For the text-containing cell, return its midpoint in [x, y] coordinate format. 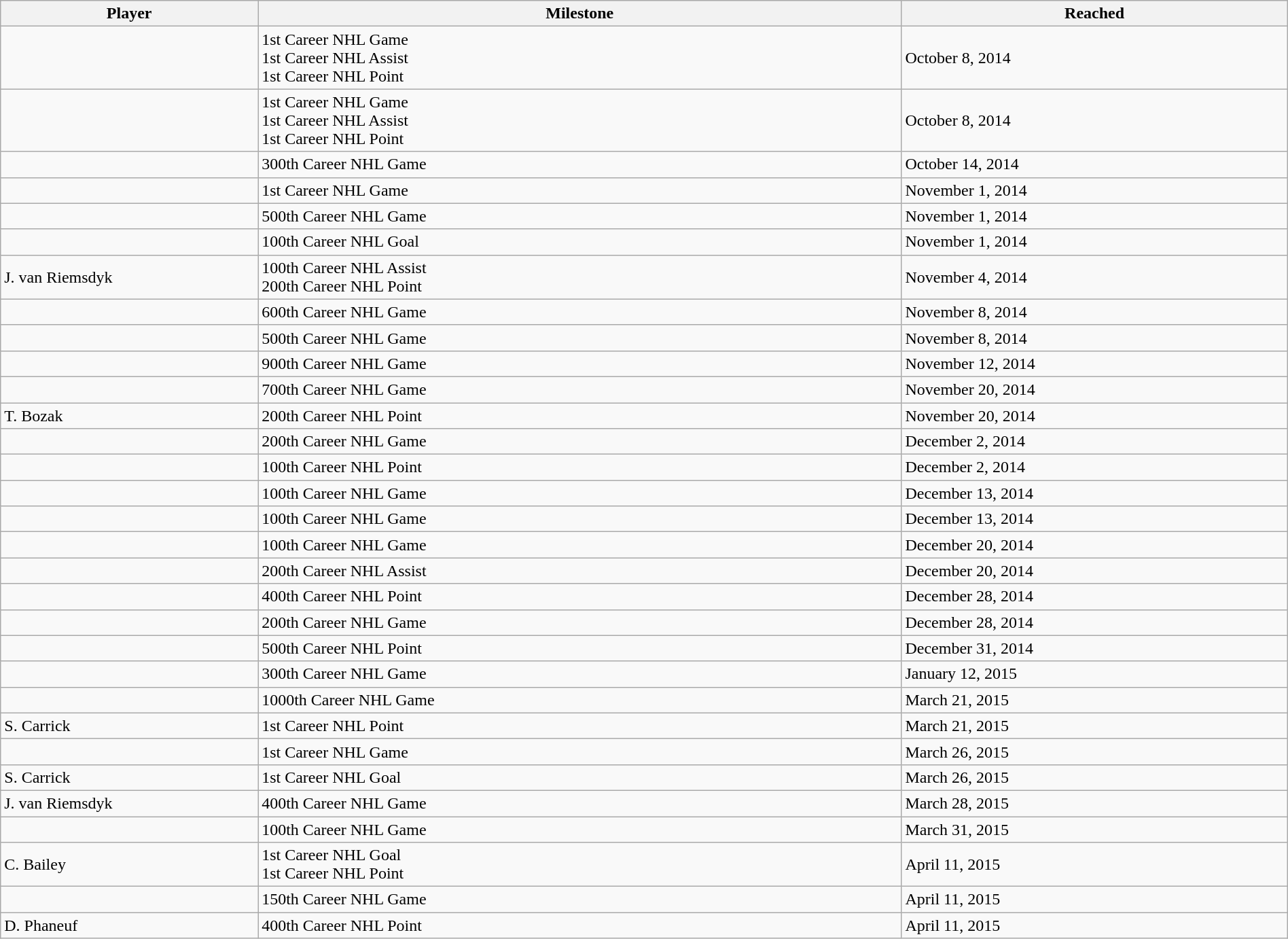
1st Career NHL Goal [580, 777]
500th Career NHL Point [580, 648]
1000th Career NHL Game [580, 700]
150th Career NHL Game [580, 900]
200th Career NHL Assist [580, 571]
1st Career NHL Goal1st Career NHL Point [580, 864]
Player [129, 14]
400th Career NHL Game [580, 803]
November 12, 2014 [1094, 364]
T. Bozak [129, 415]
Milestone [580, 14]
100th Career NHL Goal [580, 242]
December 31, 2014 [1094, 648]
900th Career NHL Game [580, 364]
100th Career NHL Assist200th Career NHL Point [580, 277]
March 28, 2015 [1094, 803]
1st Career NHL Point [580, 726]
November 4, 2014 [1094, 277]
October 14, 2014 [1094, 164]
Reached [1094, 14]
700th Career NHL Game [580, 389]
C. Bailey [129, 864]
600th Career NHL Game [580, 312]
March 31, 2015 [1094, 830]
100th Career NHL Point [580, 467]
January 12, 2015 [1094, 674]
200th Career NHL Point [580, 415]
D. Phaneuf [129, 925]
